Find where the given text appears and provide that cell's center as [X, Y] coordinate. 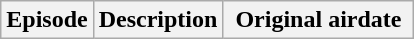
Original airdate [318, 20]
Description [158, 20]
Episode [47, 20]
